Find where the given text appears and provide that cell's center as [X, Y] coordinate. 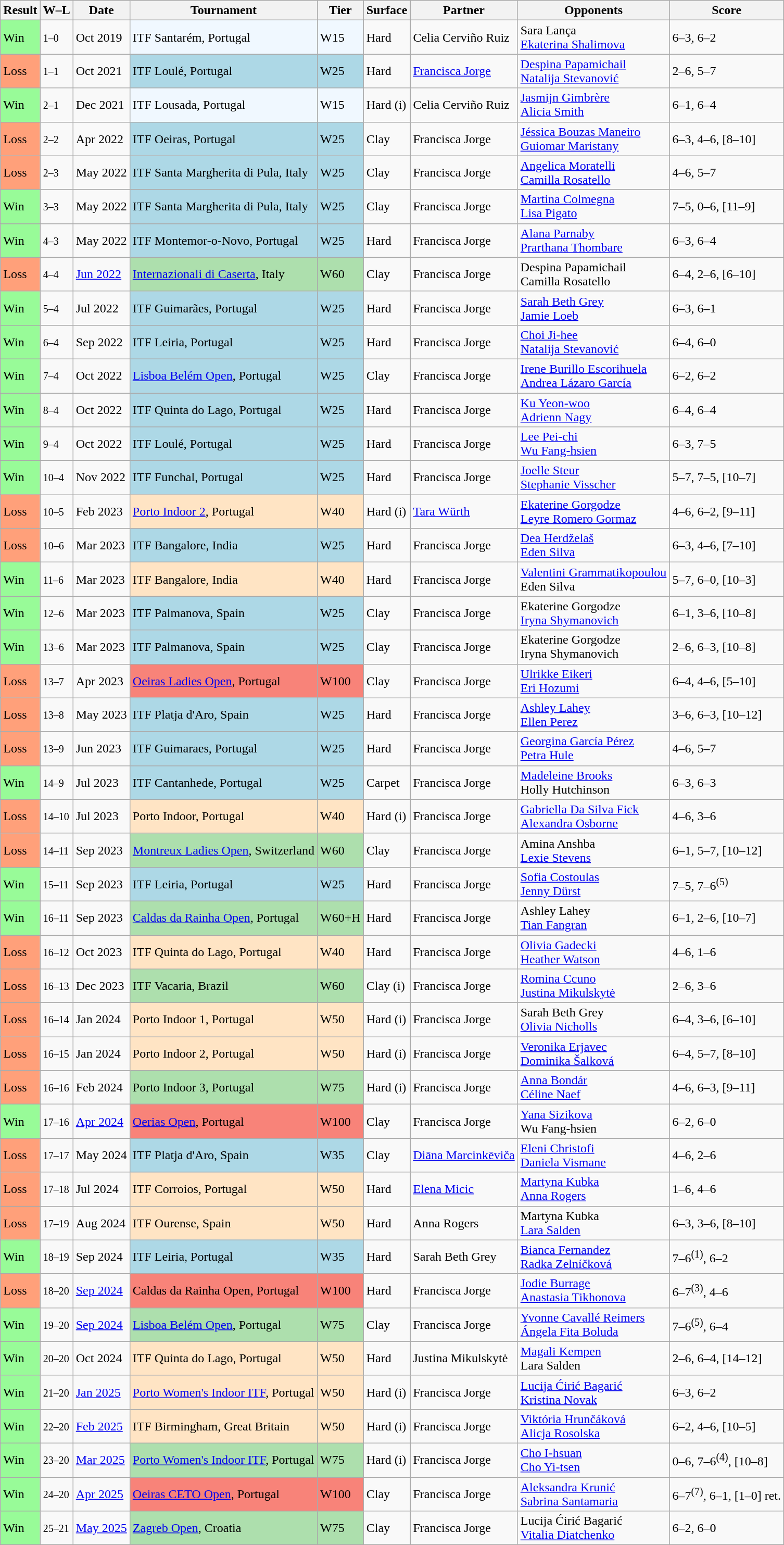
Romina Ccuno Justina Mikulskytė [593, 986]
Oct 2024 [101, 1358]
Justina Mikulskytė [464, 1358]
17–19 [56, 1223]
Viktória Hrunčáková Alicja Rosolska [593, 1426]
6–3, 3–6, [8–10] [727, 1223]
Oeiras Ladies Open, Portugal [223, 681]
16–14 [56, 1020]
Partner [464, 10]
Alana Parnaby Prarthana Thombare [593, 241]
Surface [387, 10]
19–20 [56, 1325]
ITF Lousada, Portugal [223, 105]
Angelica Moratelli Camilla Rosatello [593, 173]
Ashley Lahey Tian Fangran [593, 918]
Oct 2021 [101, 71]
1–0 [56, 37]
4–6, 6–3, [9–11] [727, 1087]
6–4, 6–4 [727, 409]
Feb 2023 [101, 511]
ITF Vacaria, Brazil [223, 986]
Clay (i) [387, 986]
5–7, 7–5, [10–7] [727, 478]
Mar 2025 [101, 1460]
12–6 [56, 613]
Dea Herdželaš Eden Silva [593, 546]
21–20 [56, 1392]
Jéssica Bouzas Maneiro Guiomar Maristany [593, 139]
14–9 [56, 782]
7–5, 7–6(5) [727, 884]
Oeiras CETO Open, Portugal [223, 1493]
ITF Guimarães, Portugal [223, 308]
Lucija Ćirić Bagarić Kristina Novak [593, 1392]
Oct 2019 [101, 37]
6–4 [56, 342]
18–19 [56, 1257]
6–4, 6–0 [727, 342]
Internazionali di Caserta, Italy [223, 274]
6–7(7), 6–1, [1–0] ret. [727, 1493]
22–20 [56, 1426]
Sarah Beth Grey [464, 1257]
6–4, 3–6, [6–10] [727, 1020]
4–6, 3–6 [727, 817]
6–7(3), 4–6 [727, 1290]
Zagreb Open, Croatia [223, 1528]
6–3, 4–6, [8–10] [727, 139]
ITF Ourense, Spain [223, 1223]
W–L [56, 10]
3–6, 6–3, [10–12] [727, 714]
ITF Guimaraes, Portugal [223, 749]
Apr 2024 [101, 1122]
7–6(5), 6–4 [727, 1325]
Amina Anshba Lexie Stevens [593, 850]
6–4, 5–7, [8–10] [727, 1054]
Olivia Gadecki Heather Watson [593, 952]
Ulrikke Eikeri Eri Hozumi [593, 681]
Cho I-hsuan Cho Yi-tsen [593, 1460]
Sep 2022 [101, 342]
3–3 [56, 206]
May 2023 [101, 714]
Tournament [223, 10]
Jan 2025 [101, 1392]
14–10 [56, 817]
Porto Indoor 1, Portugal [223, 1020]
16–13 [56, 986]
Yvonne Cavallé Reimers Ángela Fita Boluda [593, 1325]
Anna Bondár Céline Naef [593, 1087]
13–9 [56, 749]
25–21 [56, 1528]
Martyna Kubka Anna Rogers [593, 1189]
Valentini Grammatikopoulou Eden Silva [593, 579]
Feb 2025 [101, 1426]
Oct 2023 [101, 952]
Elena Micic [464, 1189]
6–3, 4–6, [7–10] [727, 546]
10–6 [56, 546]
ITF Santarém, Portugal [223, 37]
2–3 [56, 173]
W60+H [340, 918]
6–4, 2–6, [6–10] [727, 274]
Despina Papamichail Natalija Stevanović [593, 71]
Opponents [593, 10]
ITF Cantanhede, Portugal [223, 782]
17–18 [56, 1189]
2–2 [56, 139]
6–2, 6–2 [727, 376]
Jasmijn Gimbrère Alicia Smith [593, 105]
Sarah Beth Grey Jamie Loeb [593, 308]
18–20 [56, 1290]
10–4 [56, 478]
Eleni Christofi Daniela Vismane [593, 1155]
6–1, 2–6, [10–7] [727, 918]
Apr 2022 [101, 139]
10–5 [56, 511]
Tara Würth [464, 511]
4–6, 2–6 [727, 1155]
24–20 [56, 1493]
1–6, 4–6 [727, 1189]
Jodie Burrage Anastasia Tikhonova [593, 1290]
Ekaterine Gorgodze Leyre Romero Gormaz [593, 511]
2–6, 6–3, [10–8] [727, 647]
Magali Kempen Lara Salden [593, 1358]
ITF Oeiras, Portugal [223, 139]
Veronika Erjavec Dominika Šalková [593, 1054]
Despina Papamichail Camilla Rosatello [593, 274]
Apr 2023 [101, 681]
Date [101, 10]
Jul 2024 [101, 1189]
Diāna Marcinkēviča [464, 1155]
11–6 [56, 579]
Apr 2025 [101, 1493]
14–11 [56, 850]
Bianca Fernandez Radka Zelníčková [593, 1257]
6–3, 7–5 [727, 444]
Jun 2023 [101, 749]
9–4 [56, 444]
Ashley Lahey Ellen Perez [593, 714]
Sofia Costoulas Jenny Dürst [593, 884]
7–6(1), 6–2 [727, 1257]
Ku Yeon-woo Adrienn Nagy [593, 409]
Oerias Open, Portugal [223, 1122]
Sara Lança Ekaterina Shalimova [593, 37]
4–3 [56, 241]
6–1, 3–6, [10–8] [727, 613]
5–4 [56, 308]
2–6, 3–6 [727, 986]
15–11 [56, 884]
Madeleine Brooks Holly Hutchinson [593, 782]
17–16 [56, 1122]
Montreux Ladies Open, Switzerland [223, 850]
7–4 [56, 376]
Georgina García Pérez Petra Hule [593, 749]
Joelle Steur Stephanie Visscher [593, 478]
0–6, 7–6(4), [10–8] [727, 1460]
Lee Pei-chi Wu Fang-hsien [593, 444]
Yana Sizikova Wu Fang-hsien [593, 1122]
ITF Montemor-o-Novo, Portugal [223, 241]
Jun 2022 [101, 274]
6–1, 5–7, [10–12] [727, 850]
Dec 2021 [101, 105]
8–4 [56, 409]
13–8 [56, 714]
16–15 [56, 1054]
6–2, 4–6, [10–5] [727, 1426]
Porto Indoor, Portugal [223, 817]
Nov 2022 [101, 478]
20–20 [56, 1358]
Sarah Beth Grey Olivia Nicholls [593, 1020]
23–20 [56, 1460]
Anna Rogers [464, 1223]
May 2025 [101, 1528]
Porto Indoor 3, Portugal [223, 1087]
17–17 [56, 1155]
Feb 2024 [101, 1087]
Carpet [387, 782]
13–7 [56, 681]
Irene Burillo Escorihuela Andrea Lázaro García [593, 376]
Lucija Ćirić Bagarić Vitalia Diatchenko [593, 1528]
May 2024 [101, 1155]
4–6, 1–6 [727, 952]
Aug 2024 [101, 1223]
Score [727, 10]
ITF Birmingham, Great Britain [223, 1426]
Dec 2023 [101, 986]
4–6, 6–2, [9–11] [727, 511]
2–6, 6–4, [14–12] [727, 1358]
6–3, 6–3 [727, 782]
2–6, 5–7 [727, 71]
Gabriella Da Silva Fick Alexandra Osborne [593, 817]
6–1, 6–4 [727, 105]
Aleksandra Krunić Sabrina Santamaria [593, 1493]
1–1 [56, 71]
Tier [340, 10]
Martyna Kubka Lara Salden [593, 1223]
Jul 2022 [101, 308]
7–5, 0–6, [11–9] [727, 206]
Choi Ji-hee Natalija Stevanović [593, 342]
2–1 [56, 105]
13–6 [56, 647]
16–16 [56, 1087]
16–12 [56, 952]
5–7, 6–0, [10–3] [727, 579]
4–4 [56, 274]
6–4, 4–6, [5–10] [727, 681]
ITF Corroios, Portugal [223, 1189]
16–11 [56, 918]
6–3, 6–4 [727, 241]
6–3, 6–1 [727, 308]
Martina Colmegna Lisa Pigato [593, 206]
ITF Funchal, Portugal [223, 478]
Result [20, 10]
